Detect which cell encompasses the target text, then output its [x, y] center coordinate. 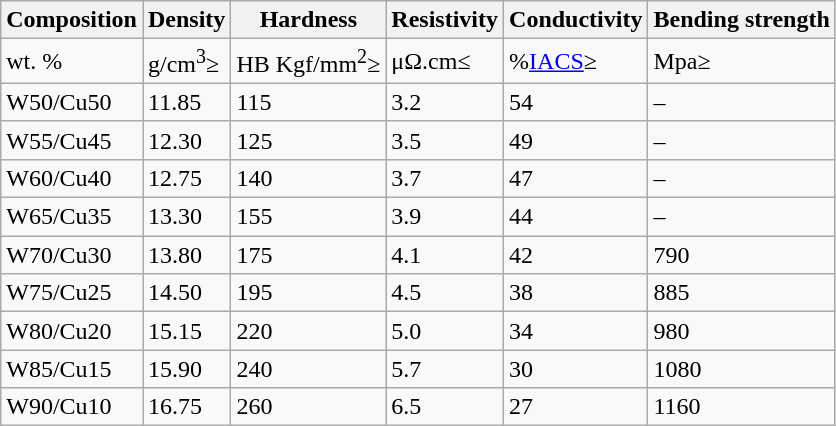
5.7 [445, 369]
42 [576, 255]
W65/Cu35 [72, 217]
4.5 [445, 293]
μΩ.cm≤ [445, 62]
240 [308, 369]
34 [576, 331]
13.30 [186, 217]
W70/Cu30 [72, 255]
15.90 [186, 369]
260 [308, 407]
wt. % [72, 62]
195 [308, 293]
155 [308, 217]
1160 [742, 407]
g/cm3≥ [186, 62]
44 [576, 217]
W85/Cu15 [72, 369]
W55/Cu45 [72, 140]
49 [576, 140]
3.2 [445, 102]
27 [576, 407]
HB Kgf/mm2≥ [308, 62]
54 [576, 102]
Hardness [308, 20]
11.85 [186, 102]
Mpa≥ [742, 62]
220 [308, 331]
3.9 [445, 217]
%IACS≥ [576, 62]
W60/Cu40 [72, 178]
Bending strength [742, 20]
885 [742, 293]
15.15 [186, 331]
13.80 [186, 255]
W80/Cu20 [72, 331]
W75/Cu25 [72, 293]
16.75 [186, 407]
38 [576, 293]
47 [576, 178]
1080 [742, 369]
3.7 [445, 178]
14.50 [186, 293]
W90/Cu10 [72, 407]
140 [308, 178]
W50/Cu50 [72, 102]
5.0 [445, 331]
30 [576, 369]
4.1 [445, 255]
175 [308, 255]
6.5 [445, 407]
Resistivity [445, 20]
790 [742, 255]
Density [186, 20]
3.5 [445, 140]
125 [308, 140]
Composition [72, 20]
12.75 [186, 178]
Conductivity [576, 20]
115 [308, 102]
12.30 [186, 140]
980 [742, 331]
